Identify which cell holds the provided text, then report its (X, Y) central coordinate. 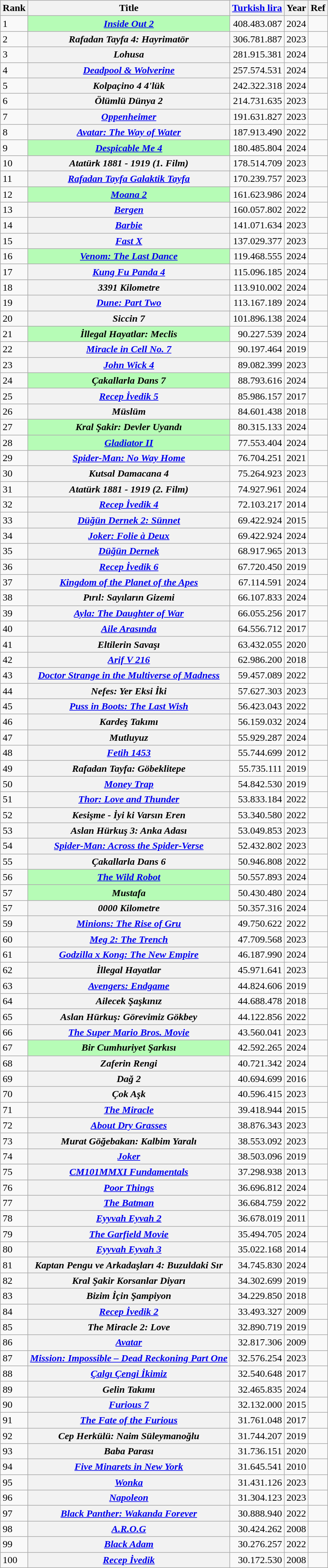
60 (14, 939)
66.055.256 (257, 613)
Recep İvedik (129, 1560)
32 (14, 505)
30 (14, 474)
14 (14, 225)
Eyyvah Eyvah 3 (129, 1250)
Spider-Man: Across the Spider-Verse (129, 846)
Gladiator II (129, 442)
4 (14, 70)
Dune: Part Two (129, 303)
Doctor Strange in the Multiverse of Madness (129, 675)
30.888.940 (257, 1513)
52 (14, 815)
30.424.262 (257, 1529)
15 (14, 241)
Furious 7 (129, 1405)
The Miracle 2: Love (129, 1327)
Oppenheimer (129, 117)
Spider-Man: No Way Home (129, 458)
Pırıl: Sayıların Gizemi (129, 598)
38 (14, 598)
50.430.480 (257, 892)
46.187.990 (257, 955)
The Wild Robot (129, 877)
53 (14, 830)
41 (14, 644)
44.824.606 (257, 986)
62.986.200 (257, 660)
Title (129, 8)
34.745.830 (257, 1265)
Bizim İçin Şampiyon (129, 1296)
About Dry Grasses (129, 1125)
90 (14, 1405)
Ailecek Şaşkınız (129, 1001)
67 (14, 1048)
20 (14, 318)
43.560.041 (257, 1032)
Ayla: The Daughter of War (129, 613)
53.833.184 (257, 799)
57.627.303 (257, 691)
Turkish lira (257, 8)
31 (14, 489)
İllegal Hayatlar: Meclis (129, 334)
Mutluyuz (129, 738)
Avatar: The Way of Water (129, 132)
9 (14, 148)
3391 Kilometre (129, 287)
Çalgı Çengi İkimiz (129, 1374)
2021 (296, 458)
40 (14, 629)
95 (14, 1482)
32.132.000 (257, 1405)
99 (14, 1544)
Avengers: Endgame (129, 986)
73 (14, 1141)
29 (14, 458)
61 (14, 955)
97 (14, 1513)
Çakallarla Dans 7 (129, 380)
44.122.856 (257, 1017)
76.704.251 (257, 458)
The Batman (129, 1203)
54.842.530 (257, 784)
Inside Out 2 (129, 24)
90.197.464 (257, 349)
49 (14, 769)
Aslan Hürkuş: Görevimiz Gökbey (129, 1017)
Cep Herkülü: Naim Süleymanoğlu (129, 1435)
The Miracle (129, 1110)
6 (14, 101)
161.623.986 (257, 194)
59 (14, 923)
Kral Şakir Korsanlar Diyarı (129, 1281)
80.315.133 (257, 427)
46 (14, 722)
Kung Fu Panda 4 (129, 272)
Ölümlü Dünya 2 (129, 101)
İllegal Hayatlar (129, 970)
31.736.151 (257, 1451)
36.684.759 (257, 1203)
2016 (296, 1079)
64 (14, 1001)
Murat Göğebakan: Kalbim Yaralı (129, 1141)
Recep İvedik 5 (129, 396)
83 (14, 1296)
Aile Arasında (129, 629)
70 (14, 1094)
32.890.719 (257, 1327)
35.022.168 (257, 1250)
66 (14, 1032)
Kral Şakir: Devler Uyandı (129, 427)
Eyyvah Eyvah 2 (129, 1219)
31.744.207 (257, 1435)
187.913.490 (257, 132)
160.057.802 (257, 210)
31.304.123 (257, 1498)
Fetih 1453 (129, 753)
56.159.032 (257, 722)
40.721.342 (257, 1063)
Mission: Impossible – Dead Reckoning Part One (129, 1358)
Çakallarla Dans 6 (129, 861)
91 (14, 1420)
87 (14, 1358)
45 (14, 707)
Avatar (129, 1343)
85 (14, 1327)
Moana 2 (129, 194)
50 (14, 784)
2 (14, 39)
33.493.327 (257, 1312)
The Fate of the Furious (129, 1420)
31.761.048 (257, 1420)
21 (14, 334)
84.601.438 (257, 411)
Venom: The Last Dance (129, 256)
35.494.705 (257, 1234)
113.910.002 (257, 287)
32.540.648 (257, 1374)
48 (14, 753)
72.103.217 (257, 505)
59.457.089 (257, 675)
The Garfield Movie (129, 1234)
Müslüm (129, 411)
38.503.096 (257, 1156)
78 (14, 1219)
34.229.850 (257, 1296)
Rank (14, 8)
Atatürk 1881 - 1919 (2. Film) (129, 489)
Dağ 2 (129, 1079)
8 (14, 132)
72 (14, 1125)
Zaferin Rengi (129, 1063)
Kutsal Damacana 4 (129, 474)
32.576.254 (257, 1358)
31.431.126 (257, 1482)
93 (14, 1451)
54 (14, 846)
25 (14, 396)
30.276.257 (257, 1544)
89.082.399 (257, 365)
Napoleon (129, 1498)
31.645.541 (257, 1467)
1 (14, 24)
John Wick 4 (129, 365)
88.793.616 (257, 380)
74 (14, 1156)
38.553.092 (257, 1141)
Meg 2: The Trench (129, 939)
Despicable Me 4 (129, 148)
68.917.965 (257, 551)
Düğün Dernek (129, 551)
38.876.343 (257, 1125)
80 (14, 1250)
Barbie (129, 225)
23 (14, 365)
Deadpool & Wolverine (129, 70)
Rafadan Tayfa: Göbeklitepe (129, 769)
34.302.699 (257, 1281)
Kingdom of the Planet of the Apes (129, 582)
2011 (296, 1219)
53.340.580 (257, 815)
Minions: The Rise of Gru (129, 923)
119.468.555 (257, 256)
45.971.641 (257, 970)
50.357.316 (257, 908)
281.915.381 (257, 55)
36.678.019 (257, 1219)
34 (14, 536)
66.107.833 (257, 598)
Rafadan Tayfa Galaktik Tayfa (129, 179)
Düğün Dernek 2: Sünnet (129, 520)
44.688.478 (257, 1001)
Money Trap (129, 784)
0000 Kilometre (129, 908)
Wonka (129, 1482)
Atatürk 1881 - 1919 (1. Film) (129, 163)
37.298.938 (257, 1172)
55.929.287 (257, 738)
63.432.055 (257, 644)
53.049.853 (257, 830)
64.556.712 (257, 629)
Kesişme - İyi ki Varsın Eren (129, 815)
22 (14, 349)
36 (14, 567)
Ref (318, 8)
2010 (296, 1467)
77.553.404 (257, 442)
Eltilerin Savaşı (129, 644)
98 (14, 1529)
88 (14, 1374)
39 (14, 613)
Puss in Boots: The Last Wish (129, 707)
84 (14, 1312)
76 (14, 1188)
Bergen (129, 210)
67.114.591 (257, 582)
50.557.893 (257, 877)
33 (14, 520)
Godzilla x Kong: The New Empire (129, 955)
56.423.043 (257, 707)
2012 (296, 753)
100 (14, 1560)
178.514.709 (257, 163)
CM101MMXI Fundamentals (129, 1172)
Mustafa (129, 892)
16 (14, 256)
82 (14, 1281)
7 (14, 117)
Black Adam (129, 1544)
63 (14, 986)
67.720.450 (257, 567)
69 (14, 1079)
62 (14, 970)
170.239.757 (257, 179)
180.485.804 (257, 148)
214.731.635 (257, 101)
Fast X (129, 241)
18 (14, 287)
55.744.699 (257, 753)
137.029.377 (257, 241)
Year (296, 8)
44 (14, 691)
Kolpaçino 4 4'lük (129, 86)
Nefes: Yer Eksi İki (129, 691)
Kardeş Takımı (129, 722)
68 (14, 1063)
Recep İvedik 6 (129, 567)
51 (14, 799)
Thor: Love and Thunder (129, 799)
55.735.111 (257, 769)
115.096.185 (257, 272)
92 (14, 1435)
Recep İvedik 2 (129, 1312)
141.071.634 (257, 225)
40.694.699 (257, 1079)
96 (14, 1498)
75 (14, 1172)
306.781.887 (257, 39)
47.709.568 (257, 939)
101.896.138 (257, 318)
Baba Parası (129, 1451)
86 (14, 1343)
90.227.539 (257, 334)
47 (14, 738)
94 (14, 1467)
A.R.O.G (129, 1529)
13 (14, 210)
11 (14, 179)
27 (14, 427)
Aslan Hürkuş 3: Anka Adası (129, 830)
32.817.306 (257, 1343)
The Super Mario Bros. Movie (129, 1032)
113.167.189 (257, 303)
85.986.157 (257, 396)
12 (14, 194)
37 (14, 582)
75.264.923 (257, 474)
40.596.415 (257, 1094)
56 (14, 877)
Siccin 7 (129, 318)
Joker (129, 1156)
Rafadan Tayfa 4: Hayrimatör (129, 39)
Kaptan Pengu ve Arkadaşları 4: Buzuldaki Sır (129, 1265)
30.172.530 (257, 1560)
55 (14, 861)
Miracle in Cell No. 7 (129, 349)
50.946.808 (257, 861)
10 (14, 163)
36.696.812 (257, 1188)
19 (14, 303)
Recep İvedik 4 (129, 505)
65 (14, 1017)
24 (14, 380)
79 (14, 1234)
43 (14, 675)
35 (14, 551)
28 (14, 442)
26 (14, 411)
Gelin Takımı (129, 1389)
Lohusa (129, 55)
Five Minarets in New York (129, 1467)
49.750.622 (257, 923)
89 (14, 1389)
Poor Things (129, 1188)
52.432.802 (257, 846)
77 (14, 1203)
Joker: Folie à Deux (129, 536)
Black Panther: Wakanda Forever (129, 1513)
3 (14, 55)
42 (14, 660)
242.322.318 (257, 86)
Arif V 216 (129, 660)
191.631.827 (257, 117)
17 (14, 272)
81 (14, 1265)
74.927.961 (257, 489)
32.465.835 (257, 1389)
257.574.531 (257, 70)
42.592.265 (257, 1048)
408.483.087 (257, 24)
39.418.944 (257, 1110)
Bir Cumhuriyet Şarkısı (129, 1048)
5 (14, 86)
Çok Aşk (129, 1094)
71 (14, 1110)
